For the text-containing cell, return its midpoint in [x, y] coordinate format. 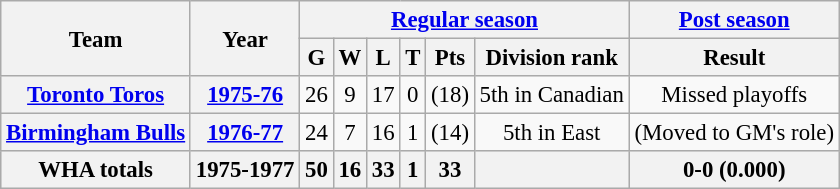
Regular season [464, 20]
Missed playoffs [734, 95]
0-0 (0.000) [734, 170]
7 [350, 133]
Post season [734, 20]
1976-77 [244, 133]
1975-1977 [244, 170]
0 [413, 95]
(18) [450, 95]
5th in Canadian [552, 95]
W [350, 58]
(Moved to GM's role) [734, 133]
Toronto Toros [96, 95]
5th in East [552, 133]
L [384, 58]
1975-76 [244, 95]
Result [734, 58]
50 [316, 170]
(14) [450, 133]
Team [96, 38]
WHA totals [96, 170]
G [316, 58]
Division rank [552, 58]
9 [350, 95]
Birmingham Bulls [96, 133]
17 [384, 95]
26 [316, 95]
24 [316, 133]
Pts [450, 58]
T [413, 58]
Year [244, 38]
